Locate the cell with the specified text and output its (x, y) center coordinate. 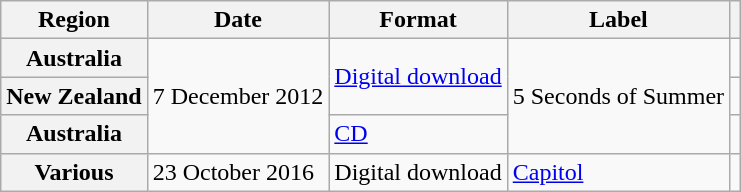
Format (418, 20)
Label (618, 20)
Region (74, 20)
23 October 2016 (238, 172)
Capitol (618, 172)
5 Seconds of Summer (618, 96)
7 December 2012 (238, 96)
New Zealand (74, 96)
CD (418, 134)
Date (238, 20)
Various (74, 172)
